Provide the (X, Y) coordinate of the cell's center where the given text is located.  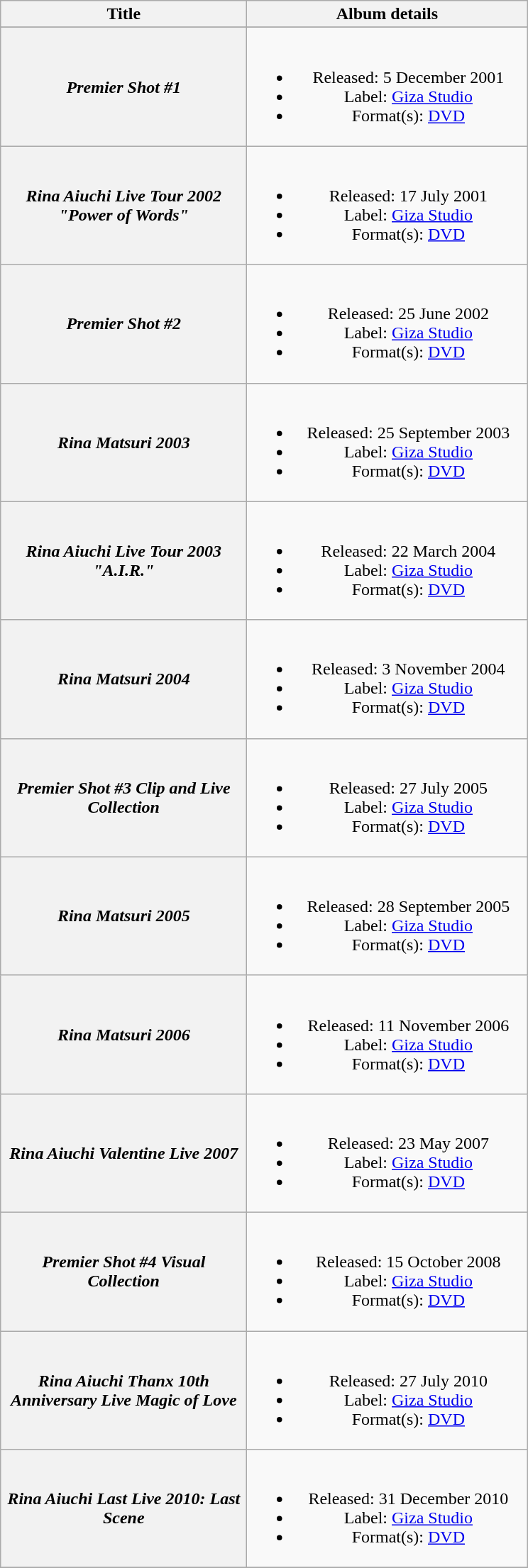
Rina Matsuri 2004 (123, 679)
Rina Matsuri 2003 (123, 443)
Released: 27 July 2010Label: Giza StudioFormat(s): DVD (387, 1390)
Released: 31 December 2010Label: Giza StudioFormat(s): DVD (387, 1509)
Rina Aiuchi Live Tour 2003 "A.I.R." (123, 560)
Premier Shot #4 Visual Collection (123, 1271)
Released: 5 December 2001Label: Giza StudioFormat(s): DVD (387, 87)
Title (123, 14)
Rina Aiuchi Live Tour 2002 "Power of Words" (123, 206)
Premier Shot #2 (123, 323)
Released: 11 November 2006Label: Giza StudioFormat(s): DVD (387, 1034)
Released: 25 June 2002Label: Giza StudioFormat(s): DVD (387, 323)
Rina Aiuchi Thanx 10th Anniversary Live Magic of Love (123, 1390)
Rina Aiuchi Last Live 2010: Last Scene (123, 1509)
Premier Shot #1 (123, 87)
Released: 17 July 2001Label: Giza StudioFormat(s): DVD (387, 206)
Released: 22 March 2004Label: Giza StudioFormat(s): DVD (387, 560)
Released: 15 October 2008Label: Giza StudioFormat(s): DVD (387, 1271)
Released: 25 September 2003Label: Giza StudioFormat(s): DVD (387, 443)
Rina Matsuri 2005 (123, 916)
Premier Shot #3 Clip and Live Collection (123, 797)
Released: 23 May 2007Label: Giza StudioFormat(s): DVD (387, 1153)
Rina Aiuchi Valentine Live 2007 (123, 1153)
Rina Matsuri 2006 (123, 1034)
Album details (387, 14)
Released: 28 September 2005Label: Giza StudioFormat(s): DVD (387, 916)
Released: 3 November 2004Label: Giza StudioFormat(s): DVD (387, 679)
Released: 27 July 2005Label: Giza StudioFormat(s): DVD (387, 797)
